Return (x, y) of the center of cell containing provided text 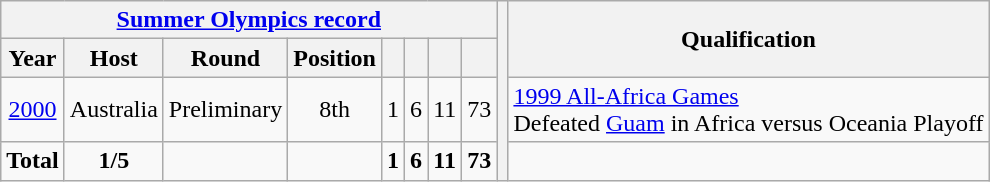
Australia (114, 110)
1/5 (114, 161)
Round (225, 58)
1999 All-Africa GamesDefeated Guam in Africa versus Oceania Playoff (748, 110)
Summer Olympics record (249, 20)
Total (33, 161)
Host (114, 58)
Qualification (748, 39)
Year (33, 58)
2000 (33, 110)
Position (335, 58)
8th (335, 110)
Preliminary (225, 110)
